Pinpoint the cell where the given text exists, returning its [X, Y] midpoint coordinate. 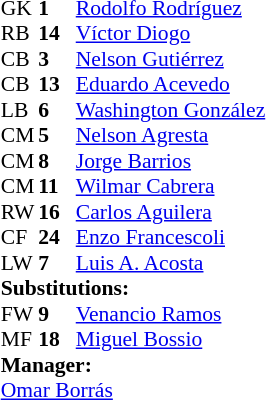
Manager: [133, 365]
Víctor Diogo [170, 33]
LW [20, 263]
Venancio Ramos [170, 314]
CF [20, 237]
13 [57, 85]
14 [57, 33]
18 [57, 339]
11 [57, 187]
Nelson Gutiérrez [170, 59]
Eduardo Acevedo [170, 85]
Substitutions: [133, 289]
RW [20, 212]
Wilmar Cabrera [170, 187]
Luis A. Acosta [170, 263]
9 [57, 314]
16 [57, 212]
Miguel Bossio [170, 339]
3 [57, 59]
5 [57, 135]
LB [20, 110]
RB [20, 33]
FW [20, 314]
MF [20, 339]
24 [57, 237]
Jorge Barrios [170, 161]
Carlos Aguilera [170, 212]
Nelson Agresta [170, 135]
Enzo Francescoli [170, 237]
6 [57, 110]
Washington González [170, 110]
8 [57, 161]
7 [57, 263]
